Detect which cell encompasses the target text, then output its [X, Y] center coordinate. 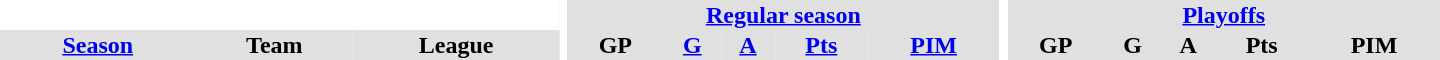
Playoffs [1224, 15]
Regular season [783, 15]
League [456, 45]
Season [98, 45]
Team [274, 45]
